Pinpoint the cell where the given text exists, returning its (x, y) midpoint coordinate. 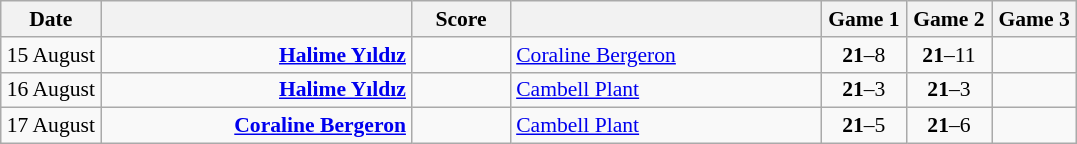
21–5 (864, 126)
Score (461, 19)
21–8 (864, 55)
21–11 (948, 55)
21–6 (948, 126)
16 August (51, 90)
Date (51, 19)
15 August (51, 55)
Game 2 (948, 19)
17 August (51, 126)
Game 3 (1034, 19)
Game 1 (864, 19)
